For the text-containing cell, return its midpoint in (x, y) coordinate format. 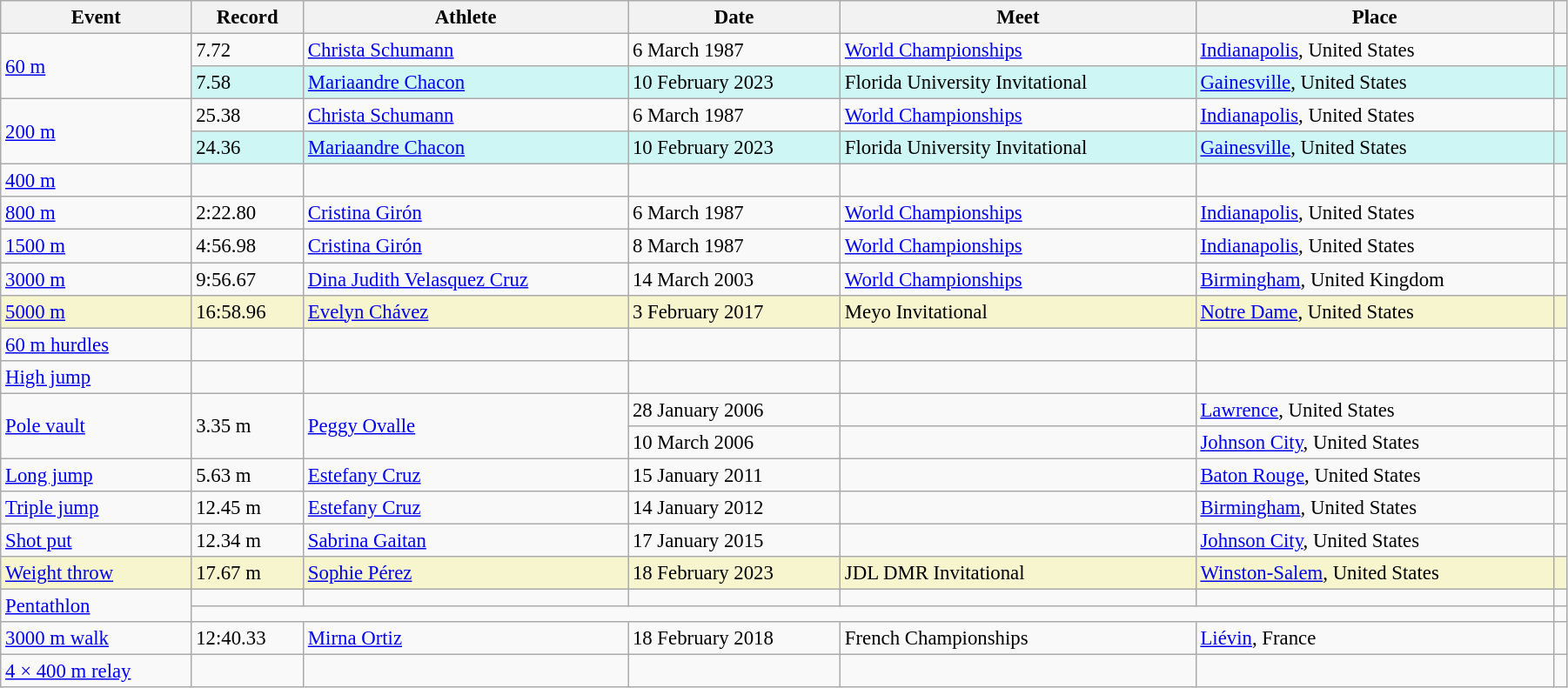
28 January 2006 (734, 410)
Peggy Ovalle (466, 426)
1500 m (96, 246)
60 m hurdles (96, 344)
3.35 m (247, 426)
Date (734, 17)
17.67 m (247, 573)
3 February 2017 (734, 311)
3000 m walk (96, 638)
Dina Judith Velasquez Cruz (466, 279)
800 m (96, 213)
200 m (96, 132)
7.72 (247, 50)
15 January 2011 (734, 475)
17 January 2015 (734, 540)
14 January 2012 (734, 508)
Lawrence, United States (1375, 410)
Record (247, 17)
18 February 2018 (734, 638)
400 m (96, 181)
5.63 m (247, 475)
9:56.67 (247, 279)
Shot put (96, 540)
60 m (96, 66)
High jump (96, 377)
2:22.80 (247, 213)
French Championships (1018, 638)
24.36 (247, 148)
Place (1375, 17)
14 March 2003 (734, 279)
Meyo Invitational (1018, 311)
Evelyn Chávez (466, 311)
Weight throw (96, 573)
Baton Rouge, United States (1375, 475)
Mirna Ortiz (466, 638)
4:56.98 (247, 246)
Athlete (466, 17)
Notre Dame, United States (1375, 311)
Liévin, France (1375, 638)
Meet (1018, 17)
18 February 2023 (734, 573)
Birmingham, United Kingdom (1375, 279)
5000 m (96, 311)
7.58 (247, 83)
3000 m (96, 279)
16:58.96 (247, 311)
Sabrina Gaitan (466, 540)
10 March 2006 (734, 443)
12:40.33 (247, 638)
Long jump (96, 475)
JDL DMR Invitational (1018, 573)
12.34 m (247, 540)
25.38 (247, 116)
Birmingham, United States (1375, 508)
Pole vault (96, 426)
Event (96, 17)
12.45 m (247, 508)
Pentathlon (96, 606)
Sophie Pérez (466, 573)
Triple jump (96, 508)
8 March 1987 (734, 246)
4 × 400 m relay (96, 671)
Winston-Salem, United States (1375, 573)
